From the cell containing the given text, extract its center point as [X, Y] coordinate. 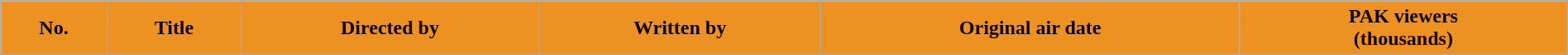
Written by [680, 28]
No. [55, 28]
Directed by [390, 28]
PAK viewers(thousands) [1403, 28]
Original air date [1030, 28]
Title [174, 28]
